Identify which cell holds the provided text, then report its (X, Y) central coordinate. 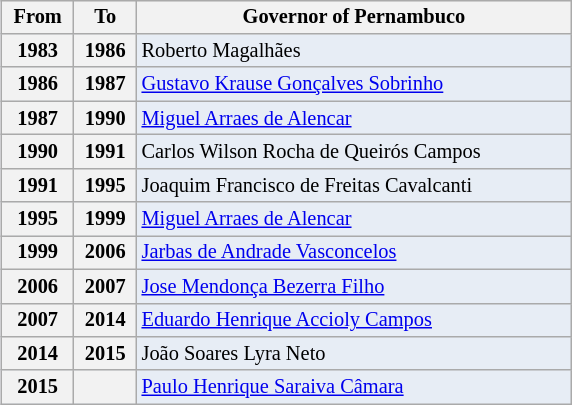
Eduardo Henrique Accioly Campos (354, 320)
Jarbas de Andrade Vasconcelos (354, 253)
João Soares Lyra Neto (354, 354)
1983 (38, 51)
Roberto Magalhães (354, 51)
Carlos Wilson Rocha de Queirós Campos (354, 152)
Gustavo Krause Gonçalves Sobrinho (354, 84)
Joaquim Francisco de Freitas Cavalcanti (354, 185)
Jose Mendonça Bezerra Filho (354, 286)
Governor of Pernambuco (354, 17)
Paulo Henrique Saraiva Câmara (354, 387)
From (38, 17)
To (106, 17)
